For the text-containing cell, return its midpoint in [X, Y] coordinate format. 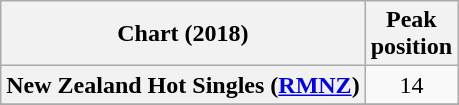
Chart (2018) [183, 34]
New Zealand Hot Singles (RMNZ) [183, 85]
14 [411, 85]
Peak position [411, 34]
